Identify which cell holds the provided text, then report its (X, Y) central coordinate. 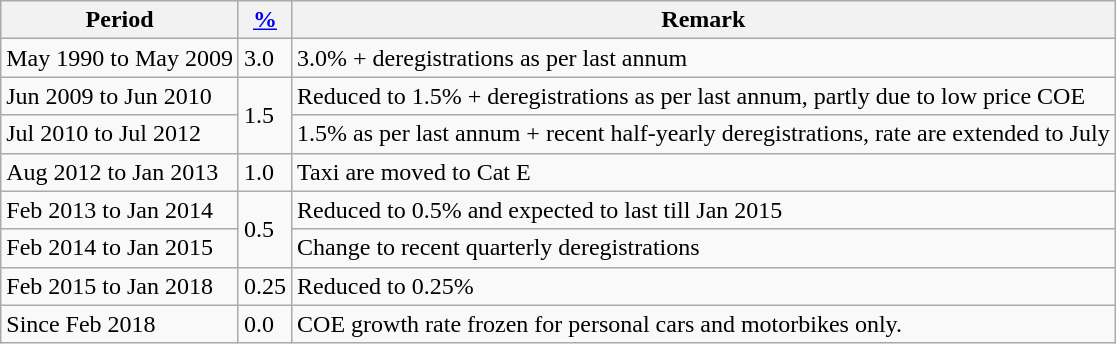
1.5% as per last annum + recent half-yearly deregistrations, rate are extended to July (704, 134)
May 1990 to May 2009 (120, 58)
Jun 2009 to Jun 2010 (120, 96)
0.0 (264, 324)
Remark (704, 20)
% (264, 20)
Aug 2012 to Jan 2013 (120, 172)
0.25 (264, 286)
0.5 (264, 229)
Jul 2010 to Jul 2012 (120, 134)
Period (120, 20)
Reduced to 0.25% (704, 286)
3.0% + deregistrations as per last annum (704, 58)
Feb 2013 to Jan 2014 (120, 210)
Reduced to 0.5% and expected to last till Jan 2015 (704, 210)
Change to recent quarterly deregistrations (704, 248)
Feb 2014 to Jan 2015 (120, 248)
3.0 (264, 58)
Reduced to 1.5% + deregistrations as per last annum, partly due to low price COE (704, 96)
1.5 (264, 115)
Taxi are moved to Cat E (704, 172)
Since Feb 2018 (120, 324)
Feb 2015 to Jan 2018 (120, 286)
1.0 (264, 172)
COE growth rate frozen for personal cars and motorbikes only. (704, 324)
